For the text-containing cell, return its midpoint in (X, Y) coordinate format. 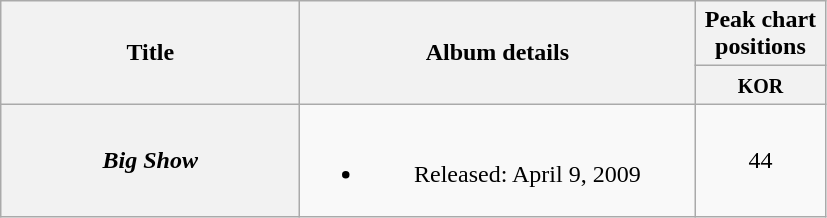
Album details (498, 52)
Title (150, 52)
44 (760, 160)
KOR (760, 85)
Released: April 9, 2009 (498, 160)
Peak chart positions (760, 34)
Big Show (150, 160)
